Determine the [x, y] coordinate at the center of the cell enclosing the given text.  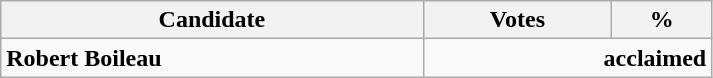
Robert Boileau [212, 58]
acclaimed [568, 58]
% [662, 20]
Candidate [212, 20]
Votes [518, 20]
